From the cell containing the given text, extract its center point as [x, y] coordinate. 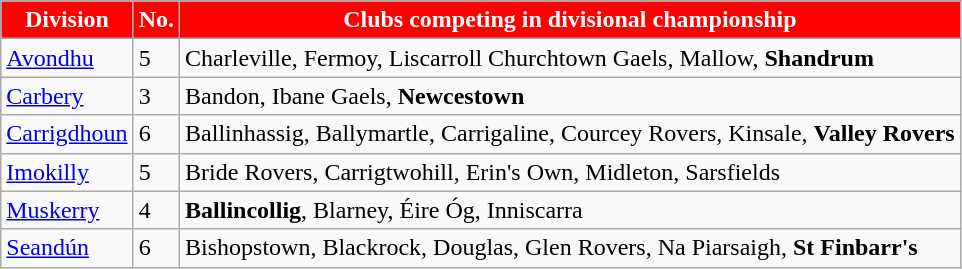
Imokilly [67, 172]
Division [67, 20]
3 [156, 96]
Bishopstown, Blackrock, Douglas, Glen Rovers, Na Piarsaigh, St Finbarr's [570, 248]
Avondhu [67, 58]
4 [156, 210]
Carrigdhoun [67, 134]
Bride Rovers, Carrigtwohill, Erin's Own, Midleton, Sarsfields [570, 172]
Seandún [67, 248]
Carbery [67, 96]
No. [156, 20]
Charleville, Fermoy, Liscarroll Churchtown Gaels, Mallow, Shandrum [570, 58]
Bandon, Ibane Gaels, Newcestown [570, 96]
Muskerry [67, 210]
Ballinhassig, Ballymartle, Carrigaline, Courcey Rovers, Kinsale, Valley Rovers [570, 134]
Ballincollig, Blarney, Éire Óg, Inniscarra [570, 210]
Clubs competing in divisional championship [570, 20]
